Find where the given text appears and provide that cell's center as (x, y) coordinate. 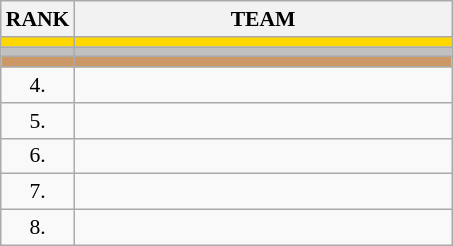
6. (38, 156)
TEAM (262, 19)
RANK (38, 19)
5. (38, 121)
7. (38, 192)
8. (38, 228)
4. (38, 85)
